Detect which cell encompasses the target text, then output its [x, y] center coordinate. 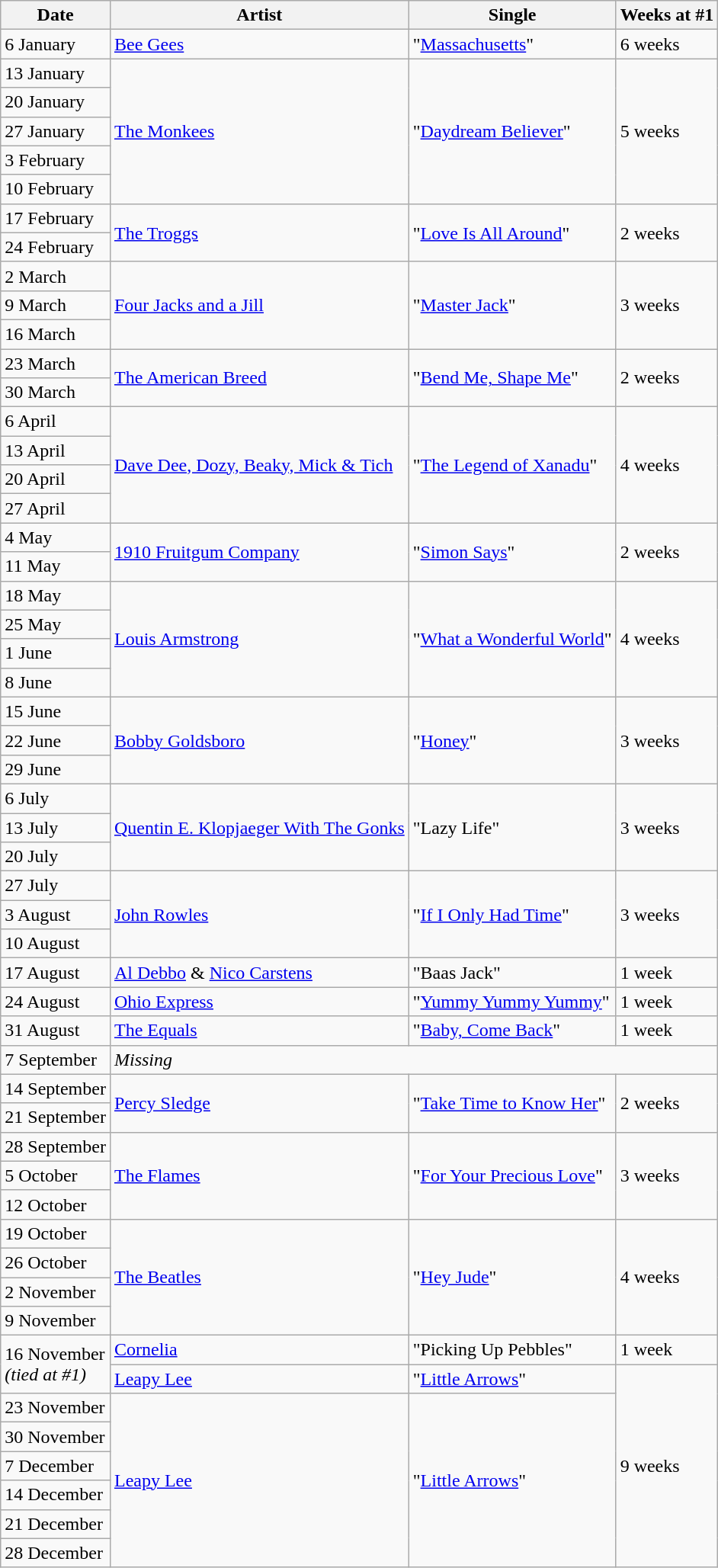
26 October [56, 1262]
"Simon Says" [512, 552]
21 September [56, 1117]
3 February [56, 160]
31 August [56, 1031]
Artist [259, 15]
29 June [56, 769]
"Love Is All Around" [512, 232]
20 January [56, 102]
19 October [56, 1233]
14 September [56, 1089]
28 December [56, 1553]
6 July [56, 798]
9 March [56, 305]
10 August [56, 944]
The Beatles [259, 1277]
17 August [56, 973]
"For Your Precious Love" [512, 1175]
20 April [56, 479]
Al Debbo & Nico Carstens [259, 973]
2 March [56, 276]
14 December [56, 1495]
9 November [56, 1321]
"Take Time to Know Her" [512, 1103]
John Rowles [259, 915]
27 January [56, 131]
9 weeks [667, 1466]
6 weeks [667, 44]
5 weeks [667, 131]
Weeks at #1 [667, 15]
24 February [56, 247]
27 July [56, 886]
30 November [56, 1437]
8 June [56, 682]
"Honey" [512, 740]
The Troggs [259, 232]
The American Breed [259, 378]
20 July [56, 857]
"Picking Up Pebbles" [512, 1350]
5 October [56, 1175]
25 May [56, 624]
"Baby, Come Back" [512, 1031]
"The Legend of Xanadu" [512, 465]
Bee Gees [259, 44]
The Monkees [259, 131]
30 March [56, 393]
6 January [56, 44]
16 March [56, 334]
21 December [56, 1524]
12 October [56, 1204]
"Bend Me, Shape Me" [512, 378]
Single [512, 15]
13 April [56, 451]
23 March [56, 364]
27 April [56, 508]
Missing [413, 1060]
17 February [56, 218]
10 February [56, 189]
Ohio Express [259, 1002]
22 June [56, 740]
13 July [56, 827]
Date [56, 15]
4 May [56, 537]
18 May [56, 595]
24 August [56, 1002]
7 September [56, 1060]
Louis Armstrong [259, 639]
28 September [56, 1146]
2 November [56, 1292]
16 November(tied at #1) [56, 1364]
The Equals [259, 1031]
"If I Only Had Time" [512, 915]
15 June [56, 711]
"Baas Jack" [512, 973]
"Yummy Yummy Yummy" [512, 1002]
"Lazy Life" [512, 827]
Four Jacks and a Jill [259, 305]
23 November [56, 1408]
3 August [56, 915]
"Hey Jude" [512, 1277]
Percy Sledge [259, 1103]
Cornelia [259, 1350]
"What a Wonderful World" [512, 639]
11 May [56, 566]
Bobby Goldsboro [259, 740]
Dave Dee, Dozy, Beaky, Mick & Tich [259, 465]
"Massachusetts" [512, 44]
6 April [56, 422]
The Flames [259, 1175]
13 January [56, 73]
Quentin E. Klopjaeger With The Gonks [259, 827]
7 December [56, 1466]
1 June [56, 653]
1910 Fruitgum Company [259, 552]
"Daydream Believer" [512, 131]
"Master Jack" [512, 305]
